Scan for the cell matching the given text and deliver its [X, Y] coordinate at center. 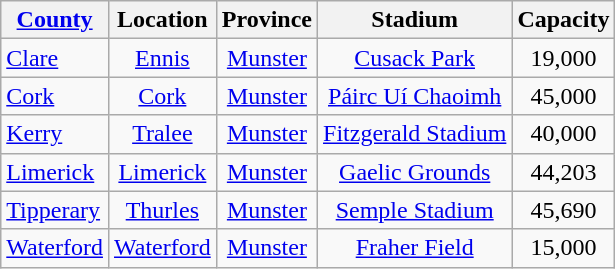
Stadium [415, 20]
Clare [55, 58]
Ennis [162, 58]
Location [162, 20]
Capacity [564, 20]
Fraher Field [415, 248]
County [55, 20]
Semple Stadium [415, 210]
40,000 [564, 134]
Province [266, 20]
44,203 [564, 172]
Tralee [162, 134]
19,000 [564, 58]
Gaelic Grounds [415, 172]
Thurles [162, 210]
Cusack Park [415, 58]
45,690 [564, 210]
45,000 [564, 96]
Páirc Uí Chaoimh [415, 96]
Tipperary [55, 210]
Fitzgerald Stadium [415, 134]
15,000 [564, 248]
Kerry [55, 134]
